From the cell containing the given text, extract its center point as (X, Y) coordinate. 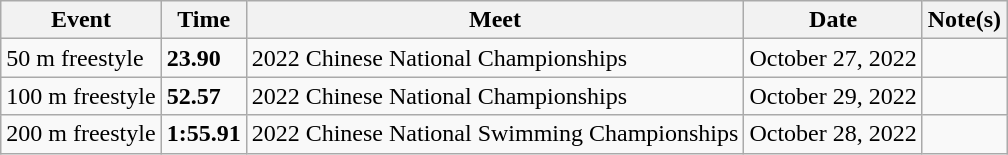
100 m freestyle (81, 96)
Note(s) (964, 20)
Event (81, 20)
October 28, 2022 (833, 134)
50 m freestyle (81, 58)
2022 Chinese National Swimming Championships (495, 134)
52.57 (204, 96)
23.90 (204, 58)
October 29, 2022 (833, 96)
Meet (495, 20)
200 m freestyle (81, 134)
1:55.91 (204, 134)
Time (204, 20)
October 27, 2022 (833, 58)
Date (833, 20)
